Determine the (x, y) coordinate at the center of the cell enclosing the given text.  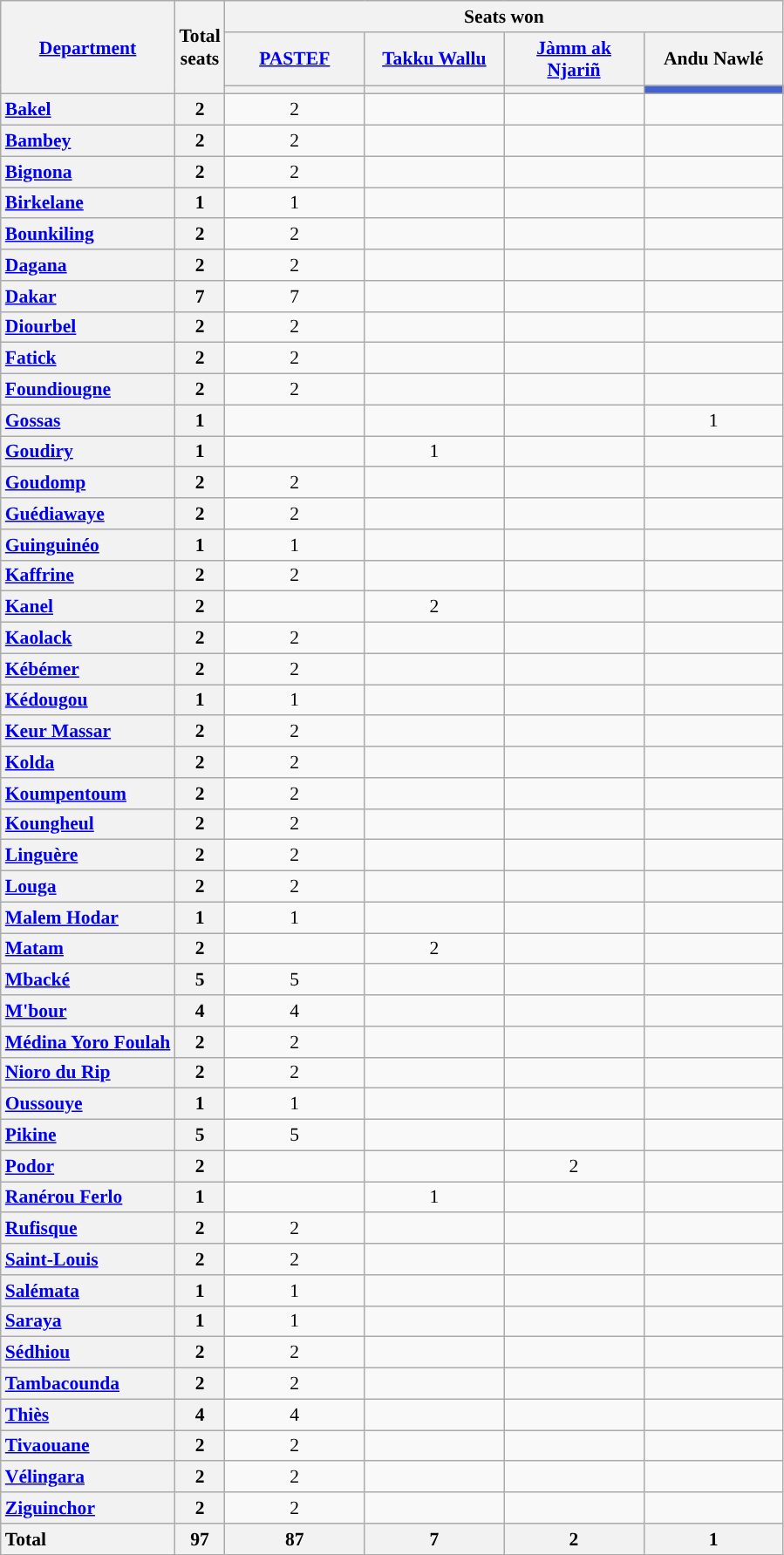
Bakel (88, 110)
PASTEF (295, 59)
Kanel (88, 607)
Rufisque (88, 1229)
Dakar (88, 297)
Gossas (88, 420)
Goudomp (88, 483)
Tambacounda (88, 1384)
Guédiawaye (88, 514)
Bambey (88, 141)
Oussouye (88, 1104)
Saraya (88, 1321)
87 (295, 1539)
Malem Hodar (88, 917)
Podor (88, 1166)
Kaolack (88, 638)
Fatick (88, 358)
Kébémer (88, 669)
Dagana (88, 265)
Pikine (88, 1136)
Matam (88, 949)
Médina Yoro Foulah (88, 1042)
97 (199, 1539)
Thiès (88, 1415)
Sédhiou (88, 1353)
Seats won (504, 17)
Mbacké (88, 980)
Ranérou Ferlo (88, 1197)
Jàmm ak Njariñ (574, 59)
M'bour (88, 1011)
Andu Nawlé (713, 59)
Saint-Louis (88, 1259)
Keur Massar (88, 732)
Tivaouane (88, 1446)
Guinguinéo (88, 545)
Foundiougne (88, 390)
Salémata (88, 1291)
Department (88, 47)
Linguère (88, 856)
Vélingara (88, 1477)
Ziguinchor (88, 1508)
Nioro du Rip (88, 1073)
Takku Wallu (434, 59)
Birkelane (88, 203)
Total (88, 1539)
Totalseats (199, 47)
Kaffrine (88, 576)
Diourbel (88, 327)
Bignona (88, 172)
Kolda (88, 762)
Bounkiling (88, 235)
Louga (88, 887)
Kédougou (88, 700)
Koungheul (88, 824)
Goudiry (88, 452)
Koumpentoum (88, 794)
